Locate the cell with the specified text and output its [X, Y] center coordinate. 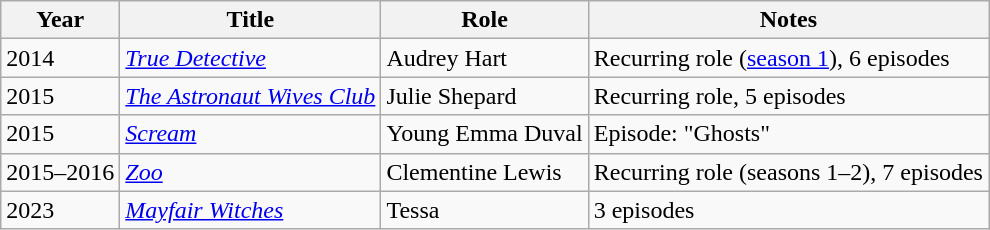
Year [60, 20]
Notes [788, 20]
Episode: "Ghosts" [788, 134]
Clementine Lewis [484, 172]
Zoo [250, 172]
Title [250, 20]
Young Emma Duval [484, 134]
Julie Shepard [484, 96]
Recurring role (season 1), 6 episodes [788, 58]
2014 [60, 58]
2023 [60, 210]
Recurring role, 5 episodes [788, 96]
2015–2016 [60, 172]
Role [484, 20]
Recurring role (seasons 1–2), 7 episodes [788, 172]
Mayfair Witches [250, 210]
True Detective [250, 58]
Scream [250, 134]
3 episodes [788, 210]
The Astronaut Wives Club [250, 96]
Tessa [484, 210]
Audrey Hart [484, 58]
